Capture the cell that displays the provided text and extract its [X, Y] central coordinate. 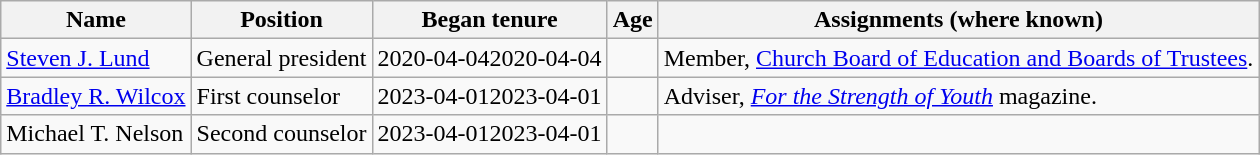
General president [282, 58]
Name [96, 20]
Bradley R. Wilcox [96, 96]
Adviser, For the Strength of Youth magazine. [958, 96]
First counselor [282, 96]
Began tenure [490, 20]
Assignments (where known) [958, 20]
Position [282, 20]
2020-04-042020-04-04 [490, 58]
Michael T. Nelson [96, 134]
Steven J. Lund [96, 58]
Member, Church Board of Education and Boards of Trustees. [958, 58]
Age [632, 20]
Second counselor [282, 134]
